Return [x, y] of the center of cell containing provided text 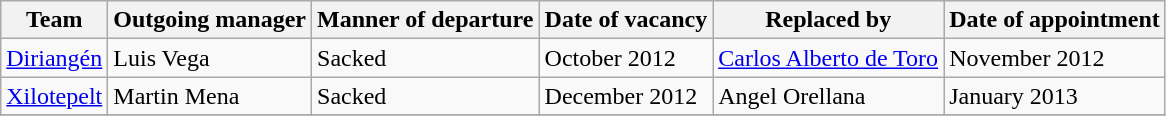
Date of appointment [1055, 20]
Martin Mena [210, 96]
Outgoing manager [210, 20]
Manner of departure [426, 20]
December 2012 [626, 96]
Xilotepelt [54, 96]
October 2012 [626, 58]
Diriangén [54, 58]
Date of vacancy [626, 20]
November 2012 [1055, 58]
Angel Orellana [828, 96]
Replaced by [828, 20]
Carlos Alberto de Toro [828, 58]
January 2013 [1055, 96]
Team [54, 20]
Luis Vega [210, 58]
